Identify which cell holds the provided text, then report its [x, y] central coordinate. 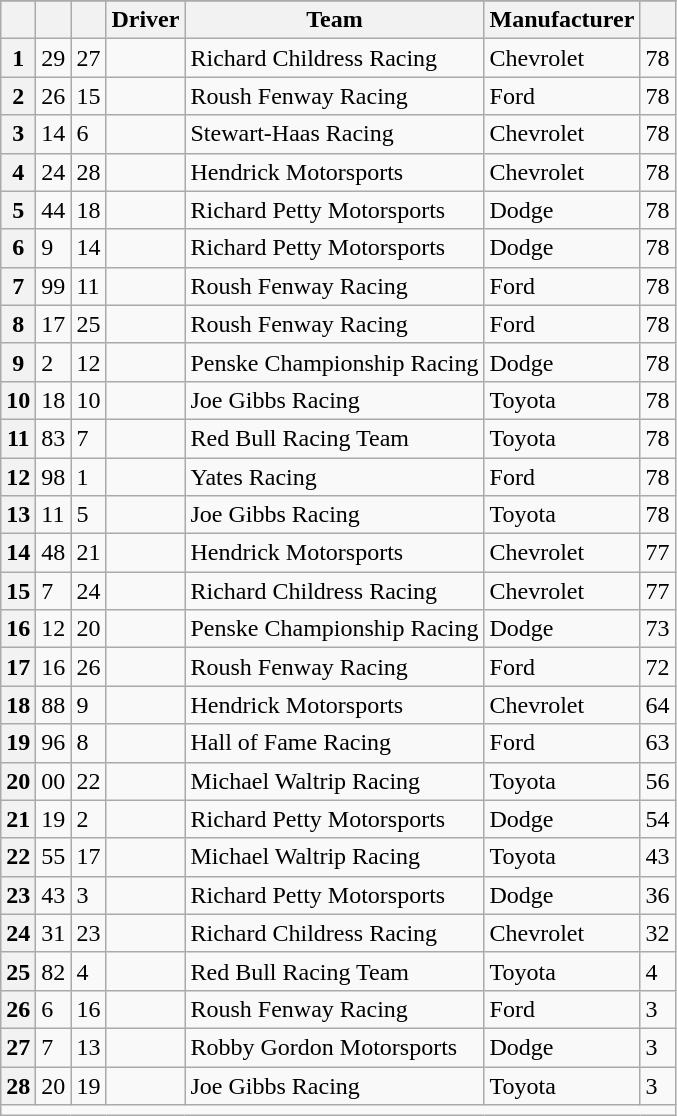
63 [658, 743]
98 [54, 477]
00 [54, 781]
82 [54, 971]
36 [658, 895]
Stewart-Haas Racing [334, 134]
72 [658, 667]
Driver [146, 20]
83 [54, 438]
96 [54, 743]
Hall of Fame Racing [334, 743]
88 [54, 705]
55 [54, 857]
Team [334, 20]
64 [658, 705]
73 [658, 629]
Robby Gordon Motorsports [334, 1047]
Manufacturer [562, 20]
48 [54, 553]
99 [54, 286]
32 [658, 933]
44 [54, 210]
56 [658, 781]
29 [54, 58]
Yates Racing [334, 477]
54 [658, 819]
31 [54, 933]
